Return (X, Y) of the center of cell containing provided text 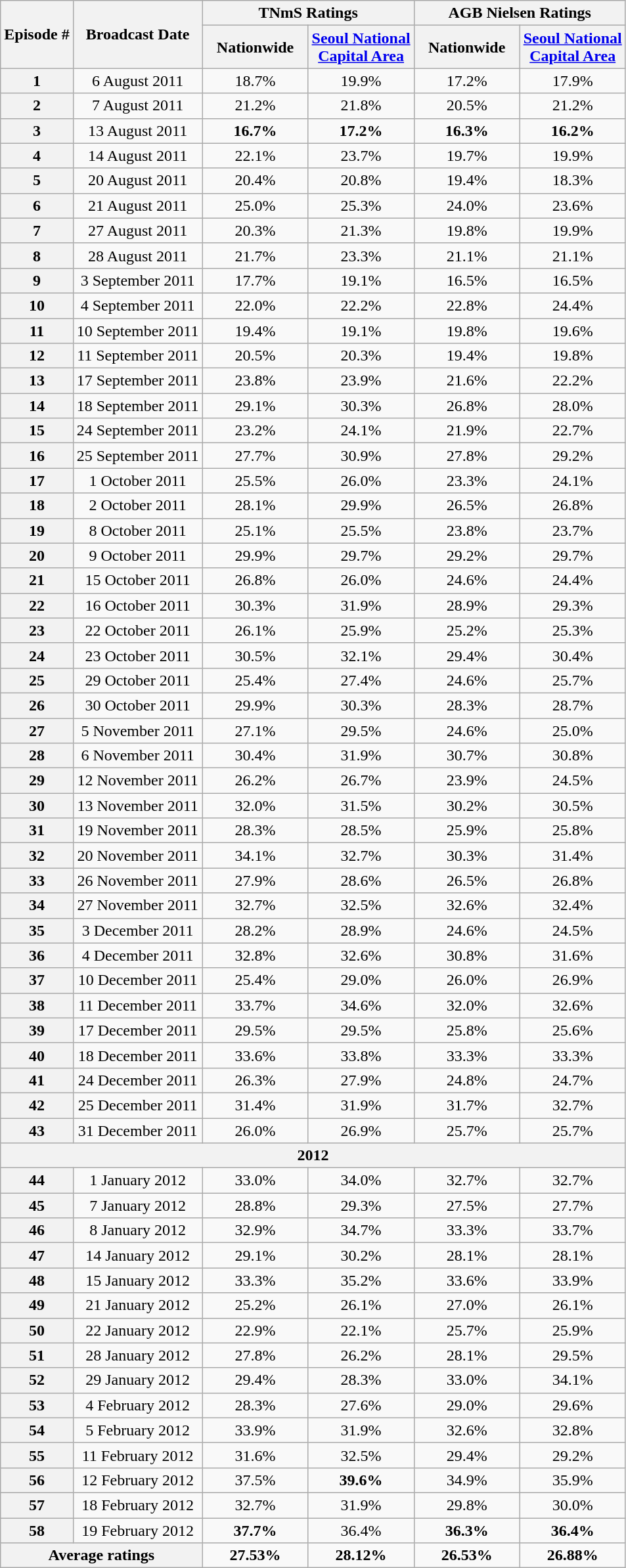
26.53% (466, 1556)
16 October 2011 (138, 605)
24.0% (466, 206)
18.7% (255, 81)
17 September 2011 (138, 381)
21.3% (361, 230)
46 (37, 1230)
15 October 2011 (138, 580)
33 (37, 881)
7 (37, 230)
16.3% (466, 131)
22.8% (466, 305)
33.8% (361, 1055)
27 November 2011 (138, 905)
22 October 2011 (138, 630)
22.0% (255, 305)
4 February 2012 (138, 1405)
1 October 2011 (138, 481)
25 December 2011 (138, 1105)
11 December 2011 (138, 1005)
Broadcast Date (138, 34)
18.3% (573, 181)
36.3% (466, 1531)
38 (37, 1005)
26 (37, 705)
6 (37, 206)
5 February 2012 (138, 1430)
14 (37, 406)
Episode # (37, 34)
6 November 2011 (138, 756)
12 February 2012 (138, 1480)
54 (37, 1430)
3 December 2011 (138, 930)
10 September 2011 (138, 330)
22 (37, 605)
12 November 2011 (138, 781)
21.9% (466, 431)
26 November 2011 (138, 881)
56 (37, 1480)
28.2% (255, 930)
29 October 2011 (138, 680)
8 January 2012 (138, 1230)
9 October 2011 (138, 555)
4 (37, 156)
30 October 2011 (138, 705)
30.7% (466, 756)
17.7% (255, 280)
35.9% (573, 1480)
28.6% (361, 881)
32.1% (361, 655)
25.6% (573, 1030)
27.0% (466, 1305)
22.9% (255, 1330)
36 (37, 955)
29 January 2012 (138, 1380)
28.12% (361, 1556)
30.9% (361, 456)
21 January 2012 (138, 1305)
25.1% (255, 531)
2 October 2011 (138, 506)
28 (37, 756)
19.7% (466, 156)
15 January 2012 (138, 1280)
23.6% (573, 206)
22.7% (573, 431)
52 (37, 1380)
20 November 2011 (138, 856)
12 (37, 356)
21.7% (255, 255)
35.2% (361, 1280)
7 January 2012 (138, 1206)
32.4% (573, 905)
20 August 2011 (138, 181)
37 (37, 980)
11 September 2011 (138, 356)
34.9% (466, 1480)
27.5% (466, 1206)
16.2% (573, 131)
9 (37, 280)
8 October 2011 (138, 531)
13 August 2011 (138, 131)
13 November 2011 (138, 806)
19.6% (573, 330)
24 (37, 655)
28.8% (255, 1206)
13 (37, 381)
28.0% (573, 406)
58 (37, 1531)
27 (37, 731)
27.1% (255, 731)
42 (37, 1105)
8 (37, 255)
10 (37, 305)
11 February 2012 (138, 1455)
34 (37, 905)
Average ratings (101, 1556)
4 December 2011 (138, 955)
29 (37, 781)
30.0% (573, 1505)
27.4% (361, 680)
51 (37, 1355)
18 September 2011 (138, 406)
18 February 2012 (138, 1505)
34.6% (361, 1005)
29.6% (573, 1405)
50 (37, 1330)
26.88% (573, 1556)
21 (37, 580)
5 (37, 181)
17 December 2011 (138, 1030)
34.0% (361, 1181)
11 (37, 330)
31 (37, 831)
3 September 2011 (138, 280)
21 August 2011 (138, 206)
21.6% (466, 381)
14 August 2011 (138, 156)
30 (37, 806)
24 December 2011 (138, 1080)
14 January 2012 (138, 1255)
23 October 2011 (138, 655)
19 February 2012 (138, 1531)
TNmS Ratings (308, 13)
37.7% (255, 1531)
24.7% (573, 1080)
19 November 2011 (138, 831)
4 September 2011 (138, 305)
27 August 2011 (138, 230)
6 August 2011 (138, 81)
31 December 2011 (138, 1130)
17 (37, 481)
16 (37, 456)
47 (37, 1255)
25 September 2011 (138, 456)
44 (37, 1181)
2 (37, 106)
19 (37, 531)
40 (37, 1055)
31.7% (466, 1105)
37.5% (255, 1480)
39 (37, 1030)
55 (37, 1455)
57 (37, 1505)
26.3% (255, 1080)
20.8% (361, 181)
26.7% (361, 781)
AGB Nielsen Ratings (520, 13)
28.7% (573, 705)
16.7% (255, 131)
18 (37, 506)
20 (37, 555)
34.7% (361, 1230)
25 (37, 680)
1 January 2012 (138, 1181)
15 (37, 431)
24.8% (466, 1080)
2012 (313, 1156)
24 September 2011 (138, 431)
39.6% (361, 1480)
21.8% (361, 106)
28 August 2011 (138, 255)
35 (37, 930)
43 (37, 1130)
1 (37, 81)
32.9% (255, 1230)
32 (37, 856)
5 November 2011 (138, 731)
28 January 2012 (138, 1355)
31.5% (361, 806)
23.2% (255, 431)
17.9% (573, 81)
23 (37, 630)
7 August 2011 (138, 106)
27.6% (361, 1405)
48 (37, 1280)
29.8% (466, 1505)
49 (37, 1305)
10 December 2011 (138, 980)
53 (37, 1405)
28.5% (361, 831)
3 (37, 131)
27.53% (255, 1556)
18 December 2011 (138, 1055)
20.4% (255, 181)
41 (37, 1080)
22 January 2012 (138, 1330)
45 (37, 1206)
